Extract the [X, Y] coordinate from the center of the cell holding the provided text.  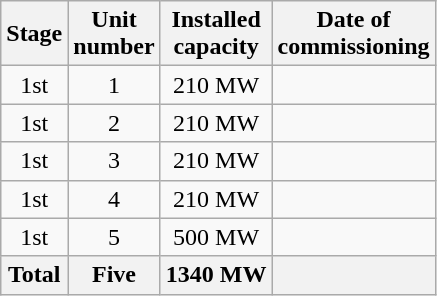
Stage [34, 34]
Date ofcommissioning [354, 34]
Five [114, 275]
Unitnumber [114, 34]
1340 MW [216, 275]
Total [34, 275]
2 [114, 123]
Installedcapacity [216, 34]
500 MW [216, 237]
5 [114, 237]
3 [114, 161]
1 [114, 85]
4 [114, 199]
